For the text-containing cell, return its midpoint in (X, Y) coordinate format. 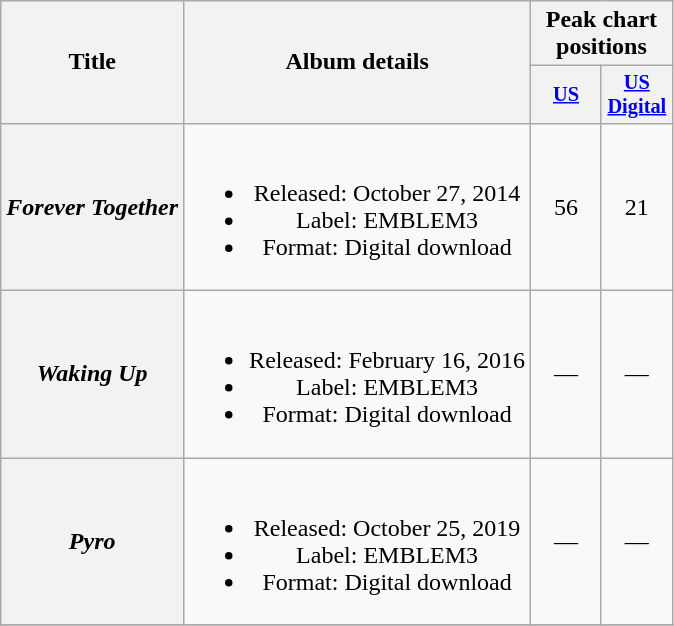
Released: October 25, 2019Label: EMBLEM3Format: Digital download (358, 542)
Album details (358, 62)
USDigital (636, 95)
US (566, 95)
Title (92, 62)
Released: October 27, 2014Label: EMBLEM3Format: Digital download (358, 206)
Released: February 16, 2016Label: EMBLEM3Format: Digital download (358, 374)
21 (636, 206)
56 (566, 206)
Peak chart positions (602, 34)
Pyro (92, 542)
Forever Together (92, 206)
Waking Up (92, 374)
